For the text-containing cell, return its midpoint in (x, y) coordinate format. 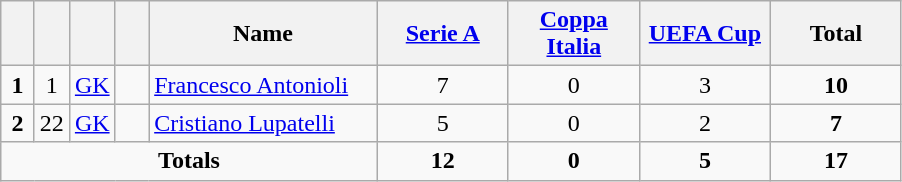
Cristiano Lupatelli (264, 123)
Francesco Antonioli (264, 85)
Name (264, 34)
12 (442, 161)
Coppa Italia (574, 34)
Totals (189, 161)
10 (836, 85)
UEFA Cup (704, 34)
17 (836, 161)
3 (704, 85)
22 (52, 123)
Serie A (442, 34)
Total (836, 34)
